Detect which cell encompasses the target text, then output its [X, Y] center coordinate. 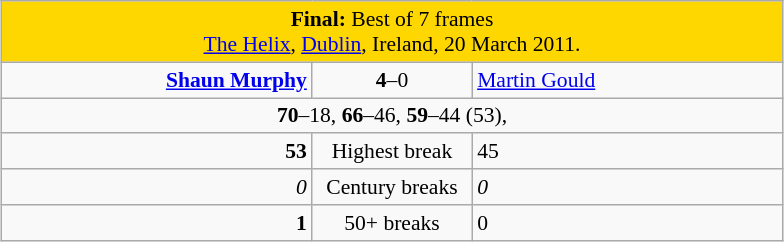
1 [157, 223]
Highest break [392, 152]
Century breaks [392, 187]
Final: Best of 7 frames The Helix, Dublin, Ireland, 20 March 2011. [392, 32]
45 [627, 152]
Shaun Murphy [157, 80]
Martin Gould [627, 80]
50+ breaks [392, 223]
53 [157, 152]
4–0 [392, 80]
70–18, 66–46, 59–44 (53), [392, 116]
